Detect which cell encompasses the target text, then output its [X, Y] center coordinate. 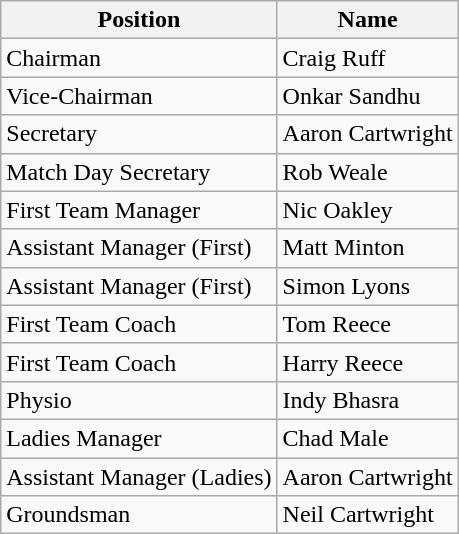
Nic Oakley [368, 210]
Neil Cartwright [368, 515]
Name [368, 20]
First Team Manager [139, 210]
Match Day Secretary [139, 172]
Secretary [139, 134]
Chairman [139, 58]
Matt Minton [368, 248]
Chad Male [368, 438]
Harry Reece [368, 362]
Groundsman [139, 515]
Rob Weale [368, 172]
Indy Bhasra [368, 400]
Tom Reece [368, 324]
Craig Ruff [368, 58]
Physio [139, 400]
Simon Lyons [368, 286]
Position [139, 20]
Ladies Manager [139, 438]
Onkar Sandhu [368, 96]
Vice-Chairman [139, 96]
Assistant Manager (Ladies) [139, 477]
